Determine the [X, Y] coordinate at the center of the cell enclosing the given text.  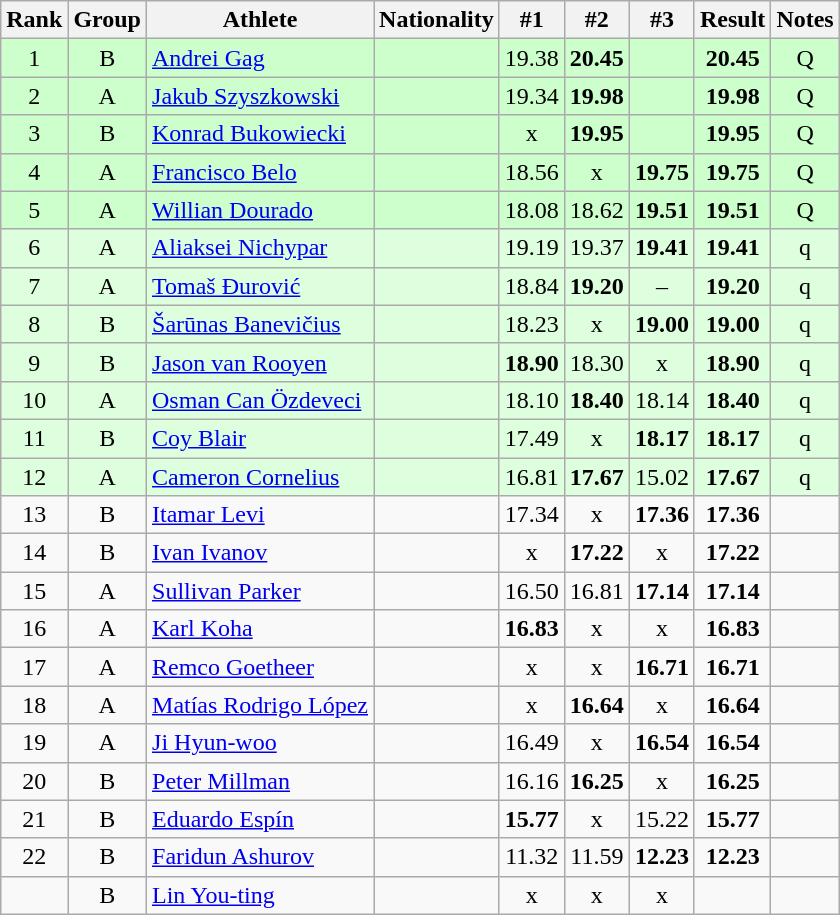
18.62 [596, 210]
Sullivan Parker [260, 591]
Rank [34, 20]
– [662, 286]
5 [34, 210]
1 [34, 58]
Karl Koha [260, 629]
#1 [532, 20]
3 [34, 134]
Ivan Ivanov [260, 553]
19.19 [532, 248]
Cameron Cornelius [260, 477]
Remco Goetheer [260, 667]
15.22 [662, 819]
18.23 [532, 324]
21 [34, 819]
#2 [596, 20]
Nationality [437, 20]
6 [34, 248]
18 [34, 705]
Jason van Rooyen [260, 362]
8 [34, 324]
15 [34, 591]
2 [34, 96]
Result [732, 20]
14 [34, 553]
Coy Blair [260, 438]
18.56 [532, 172]
17 [34, 667]
11.32 [532, 857]
Ji Hyun-woo [260, 743]
Konrad Bukowiecki [260, 134]
7 [34, 286]
18.30 [596, 362]
19.37 [596, 248]
Group [108, 20]
#3 [662, 20]
16.16 [532, 781]
Osman Can Özdeveci [260, 400]
Itamar Levi [260, 515]
18.08 [532, 210]
Tomaš Đurović [260, 286]
Lin You-ting [260, 895]
17.34 [532, 515]
4 [34, 172]
17.49 [532, 438]
18.10 [532, 400]
Andrei Gag [260, 58]
Athlete [260, 20]
11.59 [596, 857]
19.38 [532, 58]
Faridun Ashurov [260, 857]
13 [34, 515]
18.84 [532, 286]
11 [34, 438]
Eduardo Espín [260, 819]
Matías Rodrigo López [260, 705]
22 [34, 857]
Francisco Belo [260, 172]
Notes [805, 20]
Jakub Szyszkowski [260, 96]
10 [34, 400]
Willian Dourado [260, 210]
15.02 [662, 477]
12 [34, 477]
19.34 [532, 96]
Peter Millman [260, 781]
16.50 [532, 591]
16 [34, 629]
19 [34, 743]
9 [34, 362]
Aliaksei Nichypar [260, 248]
18.14 [662, 400]
16.49 [532, 743]
20 [34, 781]
Šarūnas Banevičius [260, 324]
